From the cell containing the given text, extract its center point as (x, y) coordinate. 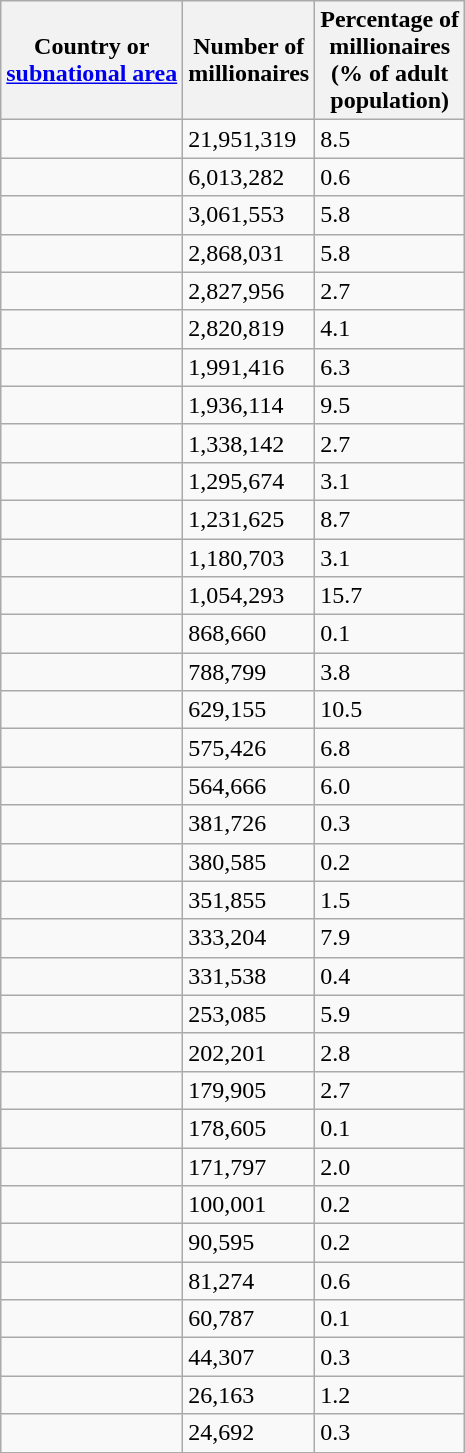
1.2 (390, 1395)
1,991,416 (249, 367)
2,820,819 (249, 329)
5.9 (390, 1014)
81,274 (249, 1281)
1,054,293 (249, 596)
564,666 (249, 786)
Percentage ofmillionaires(% of adultpopulation) (390, 60)
90,595 (249, 1243)
2.0 (390, 1167)
Number ofmillionaires (249, 60)
788,799 (249, 672)
15.7 (390, 596)
575,426 (249, 748)
380,585 (249, 862)
60,787 (249, 1319)
100,001 (249, 1205)
1,231,625 (249, 519)
4.1 (390, 329)
1,936,114 (249, 405)
331,538 (249, 976)
10.5 (390, 710)
21,951,319 (249, 139)
1,295,674 (249, 481)
26,163 (249, 1395)
253,085 (249, 1014)
1.5 (390, 900)
24,692 (249, 1433)
351,855 (249, 900)
2.8 (390, 1052)
3.8 (390, 672)
6,013,282 (249, 177)
6.0 (390, 786)
202,201 (249, 1052)
0.4 (390, 976)
2,827,956 (249, 291)
171,797 (249, 1167)
Country orsubnational area (92, 60)
8.7 (390, 519)
44,307 (249, 1357)
381,726 (249, 824)
1,180,703 (249, 557)
2,868,031 (249, 253)
8.5 (390, 139)
7.9 (390, 938)
6.8 (390, 748)
9.5 (390, 405)
6.3 (390, 367)
179,905 (249, 1090)
1,338,142 (249, 443)
3,061,553 (249, 215)
333,204 (249, 938)
629,155 (249, 710)
868,660 (249, 634)
178,605 (249, 1128)
